Capture the cell that displays the provided text and extract its [x, y] central coordinate. 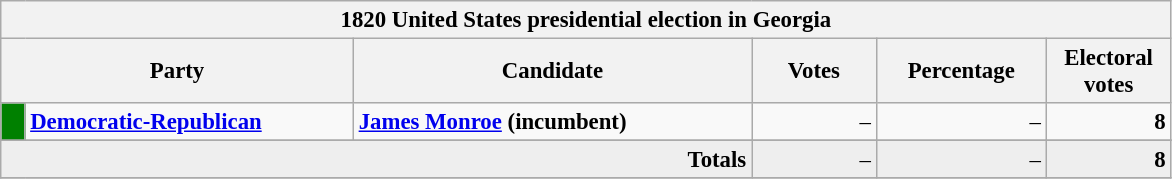
1820 United States presidential election in Georgia [586, 20]
James Monroe (incumbent) [552, 122]
Votes [814, 72]
Party [178, 72]
Electoral votes [1108, 72]
Democratic-Republican [189, 122]
Totals [376, 160]
Percentage [961, 72]
Candidate [552, 72]
